Locate the cell with the specified text and output its (x, y) center coordinate. 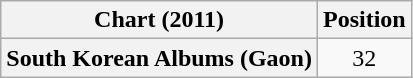
Chart (2011) (160, 20)
32 (364, 58)
Position (364, 20)
South Korean Albums (Gaon) (160, 58)
